Extract the (x, y) coordinate from the center of the cell holding the provided text.  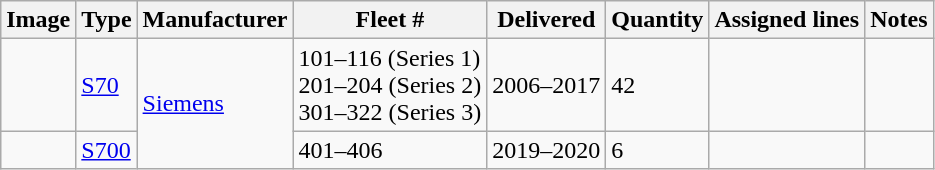
2019–2020 (546, 150)
S700 (106, 150)
Siemens (215, 104)
Assigned lines (787, 20)
Fleet # (390, 20)
Image (38, 20)
S70 (106, 85)
6 (658, 150)
Notes (899, 20)
401–406 (390, 150)
Manufacturer (215, 20)
42 (658, 85)
Type (106, 20)
2006–2017 (546, 85)
101–116 (Series 1)201–204 (Series 2)301–322 (Series 3) (390, 85)
Delivered (546, 20)
Quantity (658, 20)
